Output the (x, y) coordinate of the center of the cell containing the given text.  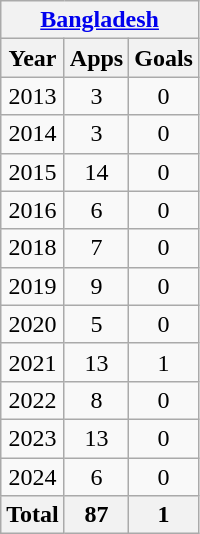
2015 (33, 172)
2013 (33, 96)
Bangladesh (100, 20)
14 (96, 172)
Year (33, 58)
Apps (96, 58)
2019 (33, 286)
2021 (33, 362)
Goals (164, 58)
8 (96, 400)
Total (33, 515)
2016 (33, 210)
2014 (33, 134)
2018 (33, 248)
2024 (33, 477)
7 (96, 248)
87 (96, 515)
2022 (33, 400)
9 (96, 286)
2023 (33, 438)
2020 (33, 324)
5 (96, 324)
